Return the (x, y) coordinate for the center point of the cell that contains the specified text.  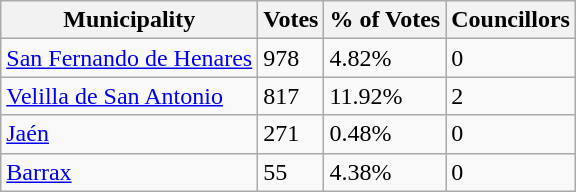
978 (291, 58)
0.48% (385, 134)
Municipality (130, 20)
817 (291, 96)
4.38% (385, 172)
271 (291, 134)
4.82% (385, 58)
Velilla de San Antonio (130, 96)
Jaén (130, 134)
2 (511, 96)
Barrax (130, 172)
55 (291, 172)
% of Votes (385, 20)
11.92% (385, 96)
San Fernando de Henares (130, 58)
Votes (291, 20)
Councillors (511, 20)
